Search for the cell housing the specified text and yield its (x, y) center coordinate. 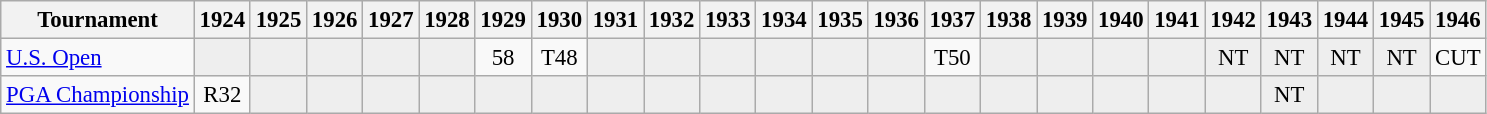
1946 (1458, 20)
1943 (1289, 20)
1924 (222, 20)
U.S. Open (98, 58)
1931 (615, 20)
1937 (952, 20)
1936 (896, 20)
1935 (840, 20)
1945 (1402, 20)
58 (503, 58)
1927 (391, 20)
1925 (278, 20)
1942 (1233, 20)
R32 (222, 95)
1940 (1121, 20)
1934 (784, 20)
CUT (1458, 58)
1926 (335, 20)
PGA Championship (98, 95)
1929 (503, 20)
T48 (559, 58)
1932 (672, 20)
1928 (447, 20)
1938 (1008, 20)
T50 (952, 58)
1933 (728, 20)
Tournament (98, 20)
1944 (1345, 20)
1939 (1065, 20)
1930 (559, 20)
1941 (1177, 20)
